Provide the (x, y) coordinate of the cell's center where the given text is located.  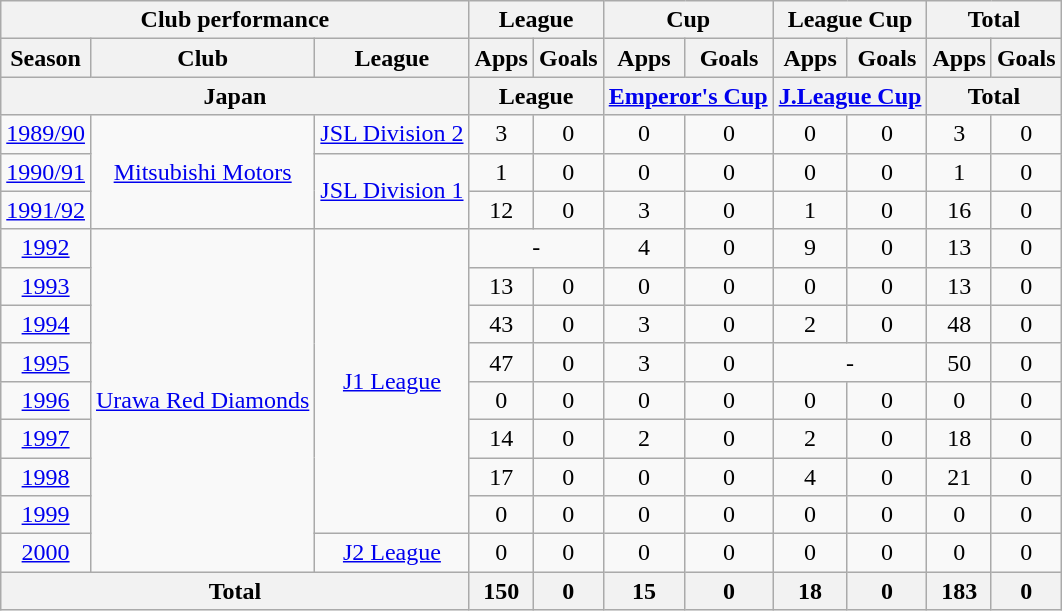
1993 (46, 286)
1999 (46, 515)
14 (501, 438)
1991/92 (46, 210)
183 (959, 591)
1990/91 (46, 172)
J1 League (392, 381)
League Cup (850, 20)
2000 (46, 553)
48 (959, 324)
JSL Division 1 (392, 191)
1996 (46, 400)
47 (501, 362)
1994 (46, 324)
1995 (46, 362)
21 (959, 477)
1998 (46, 477)
Emperor's Cup (688, 96)
Club (202, 58)
Cup (688, 20)
J2 League (392, 553)
JSL Division 2 (392, 134)
150 (501, 591)
Urawa Red Diamonds (202, 400)
Season (46, 58)
J.League Cup (850, 96)
15 (644, 591)
Club performance (235, 20)
1997 (46, 438)
Mitsubishi Motors (202, 172)
50 (959, 362)
1989/90 (46, 134)
12 (501, 210)
Japan (235, 96)
16 (959, 210)
9 (810, 248)
17 (501, 477)
43 (501, 324)
1992 (46, 248)
